For the text-containing cell, return its midpoint in (X, Y) coordinate format. 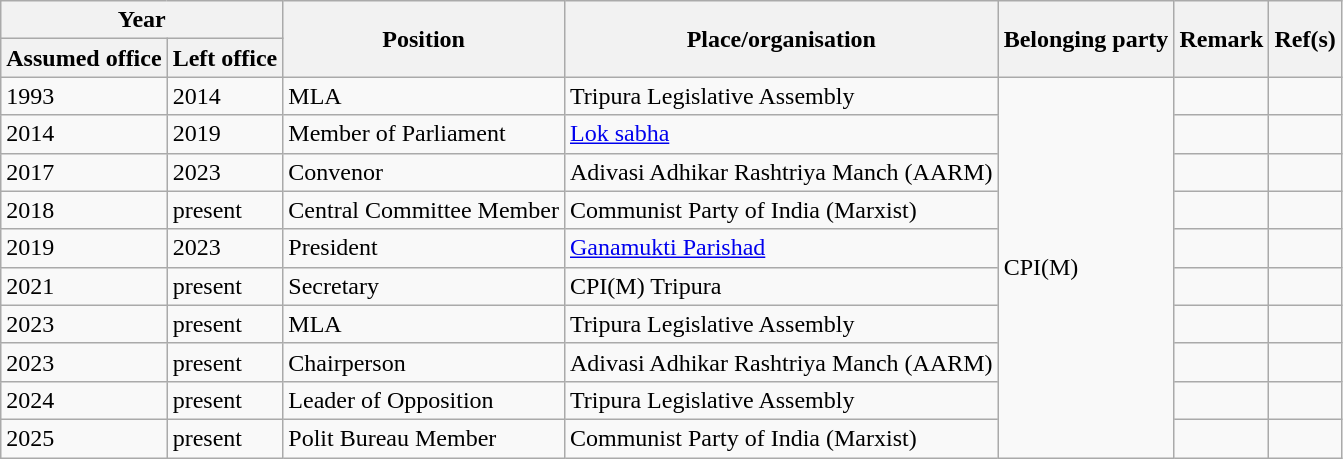
2025 (84, 438)
Polit Bureau Member (424, 438)
CPI(M) (1086, 268)
1993 (84, 96)
Belonging party (1086, 39)
Place/organisation (781, 39)
Chairperson (424, 362)
Position (424, 39)
Secretary (424, 286)
2024 (84, 400)
Year (142, 20)
2018 (84, 210)
Leader of Opposition (424, 400)
Ref(s) (1305, 39)
Assumed office (84, 58)
Ganamukti Parishad (781, 248)
Remark (1222, 39)
CPI(M) Tripura (781, 286)
Left office (225, 58)
2017 (84, 172)
Lok sabha (781, 134)
Convenor (424, 172)
Central Committee Member (424, 210)
Member of Parliament (424, 134)
2021 (84, 286)
President (424, 248)
